Search for the cell housing the specified text and yield its [x, y] center coordinate. 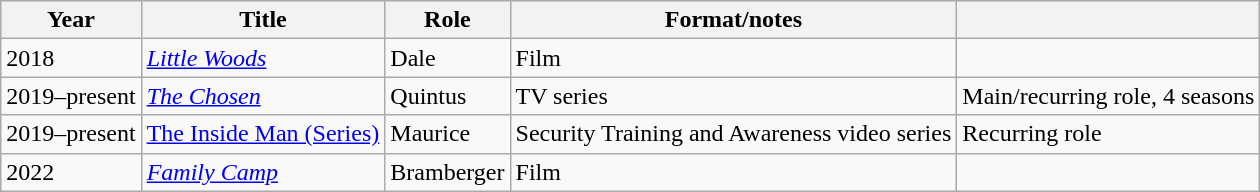
Role [448, 20]
Dale [448, 58]
TV series [734, 96]
Quintus [448, 96]
Family Camp [263, 172]
Maurice [448, 134]
Security Training and Awareness video series [734, 134]
Little Woods [263, 58]
Main/recurring role, 4 seasons [1108, 96]
The Inside Man (Series) [263, 134]
Recurring role [1108, 134]
2018 [71, 58]
Year [71, 20]
2022 [71, 172]
Bramberger [448, 172]
Format/notes [734, 20]
The Chosen [263, 96]
Title [263, 20]
